Capture the cell that displays the provided text and extract its [X, Y] central coordinate. 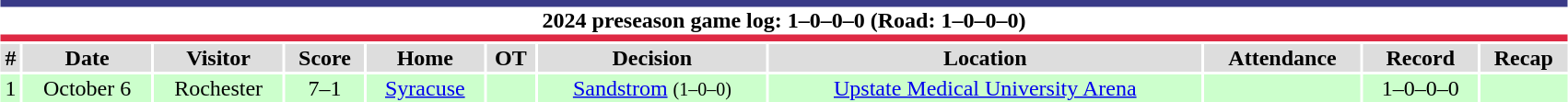
2024 preseason game log: 1–0–0–0 (Road: 1–0–0–0) [784, 20]
October 6 [87, 88]
7–1 [324, 88]
Decision [652, 58]
Recap [1524, 58]
# [11, 58]
Rochester [218, 88]
1 [11, 88]
Syracuse [426, 88]
Home [426, 58]
Visitor [218, 58]
Date [87, 58]
Attendance [1282, 58]
Record [1421, 58]
Upstate Medical University Arena [986, 88]
OT [510, 58]
Sandstrom (1–0–0) [652, 88]
Location [986, 58]
1–0–0–0 [1421, 88]
Score [324, 58]
